Extract the (x, y) coordinate from the center of the cell holding the provided text.  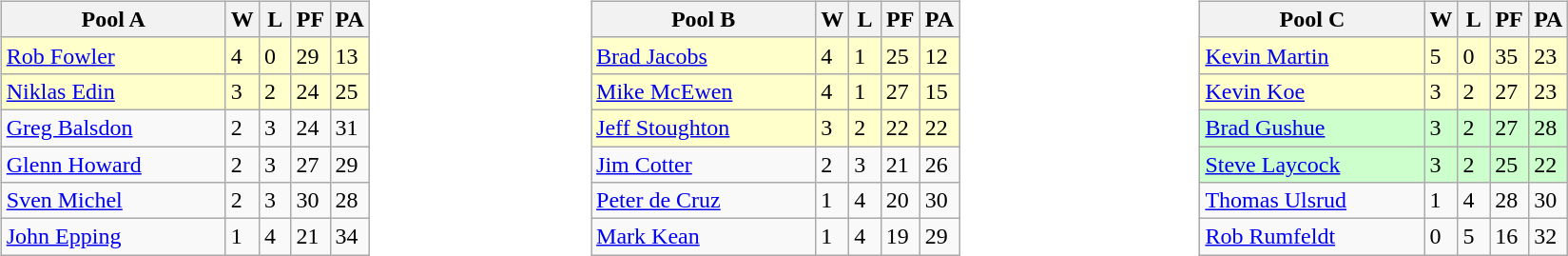
15 (939, 91)
Brad Jacobs (704, 55)
26 (939, 165)
Pool C (1312, 19)
Kevin Martin (1312, 55)
John Epping (113, 237)
Thomas Ulsrud (1312, 201)
Greg Balsdon (113, 128)
Peter de Cruz (704, 201)
20 (900, 201)
Pool A (113, 19)
Pool B (704, 19)
Sven Michel (113, 201)
Brad Gushue (1312, 128)
32 (1548, 237)
13 (350, 55)
Mike McEwen (704, 91)
Mark Kean (704, 237)
Rob Rumfeldt (1312, 237)
Jim Cotter (704, 165)
12 (939, 55)
Steve Laycock (1312, 165)
35 (1510, 55)
34 (350, 237)
Niklas Edin (113, 91)
31 (350, 128)
Rob Fowler (113, 55)
19 (900, 237)
Kevin Koe (1312, 91)
Jeff Stoughton (704, 128)
Glenn Howard (113, 165)
16 (1510, 237)
